From the cell containing the given text, extract its center point as [x, y] coordinate. 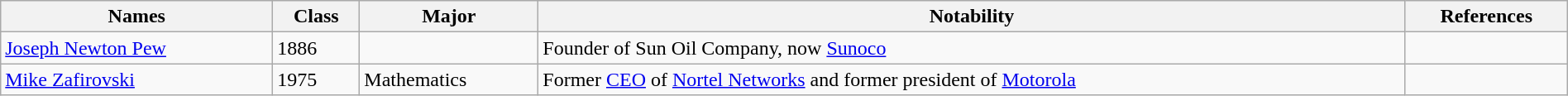
1886 [316, 48]
Names [137, 17]
Former CEO of Nortel Networks and former president of Motorola [972, 79]
1975 [316, 79]
Mathematics [449, 79]
Mike Zafirovski [137, 79]
Founder of Sun Oil Company, now Sunoco [972, 48]
Major [449, 17]
Class [316, 17]
Joseph Newton Pew [137, 48]
References [1486, 17]
Notability [972, 17]
